Locate the cell with the specified text and output its [X, Y] center coordinate. 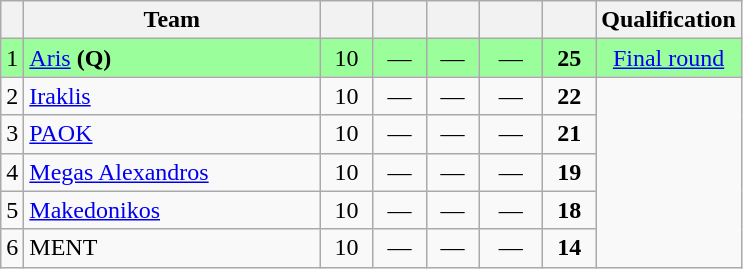
3 [12, 134]
1 [12, 58]
Megas Alexandros [172, 172]
Iraklis [172, 96]
Makedonikos [172, 210]
6 [12, 248]
Aris (Q) [172, 58]
Team [172, 20]
Final round [669, 58]
2 [12, 96]
19 [570, 172]
PAOK [172, 134]
Qualification [669, 20]
5 [12, 210]
21 [570, 134]
4 [12, 172]
25 [570, 58]
14 [570, 248]
18 [570, 210]
MENT [172, 248]
22 [570, 96]
